Return (X, Y) of the center of cell containing provided text 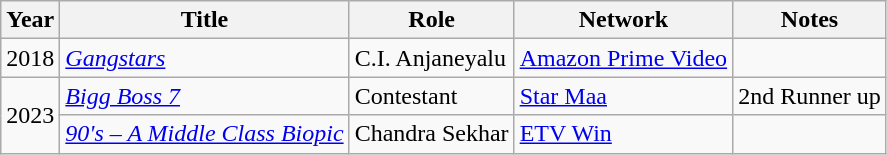
Amazon Prime Video (623, 58)
Network (623, 20)
2018 (30, 58)
ETV Win (623, 134)
Contestant (432, 96)
Chandra Sekhar (432, 134)
Bigg Boss 7 (204, 96)
90's – A Middle Class Biopic (204, 134)
Notes (810, 20)
Star Maa (623, 96)
Title (204, 20)
2023 (30, 115)
Year (30, 20)
C.I. Anjaneyalu (432, 58)
2nd Runner up (810, 96)
Gangstars (204, 58)
Role (432, 20)
